Determine the [x, y] coordinate at the center of the cell enclosing the given text.  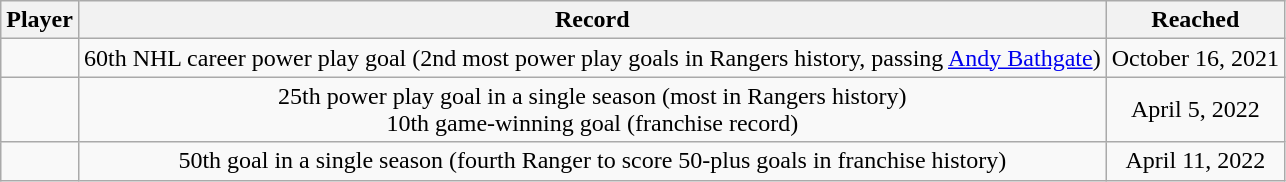
50th goal in a single season (fourth Ranger to score 50-plus goals in franchise history) [592, 161]
60th NHL career power play goal (2nd most power play goals in Rangers history, passing Andy Bathgate) [592, 58]
25th power play goal in a single season (most in Rangers history)10th game-winning goal (franchise record) [592, 110]
Player [40, 20]
Reached [1195, 20]
Record [592, 20]
April 11, 2022 [1195, 161]
April 5, 2022 [1195, 110]
October 16, 2021 [1195, 58]
